Capture the cell that displays the provided text and extract its [X, Y] central coordinate. 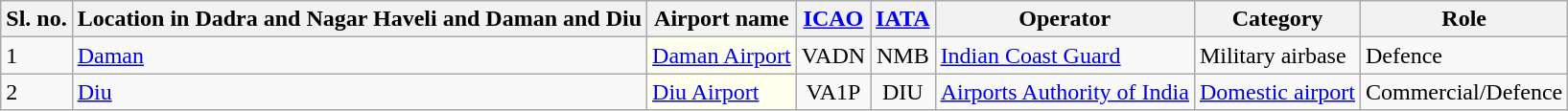
Sl. no. [36, 19]
Domestic airport [1277, 92]
Daman [359, 55]
2 [36, 92]
Military airbase [1277, 55]
DIU [903, 92]
NMB [903, 55]
Diu [359, 92]
VADN [832, 55]
VA1P [832, 92]
ICAO [832, 19]
Commercial/Defence [1463, 92]
Defence [1463, 55]
Daman Airport [722, 55]
Role [1463, 19]
Category [1277, 19]
Operator [1065, 19]
Diu Airport [722, 92]
IATA [903, 19]
1 [36, 55]
Airport name [722, 19]
Airports Authority of India [1065, 92]
Location in Dadra and Nagar Haveli and Daman and Diu [359, 19]
Indian Coast Guard [1065, 55]
